From the cell containing the given text, extract its center point as [x, y] coordinate. 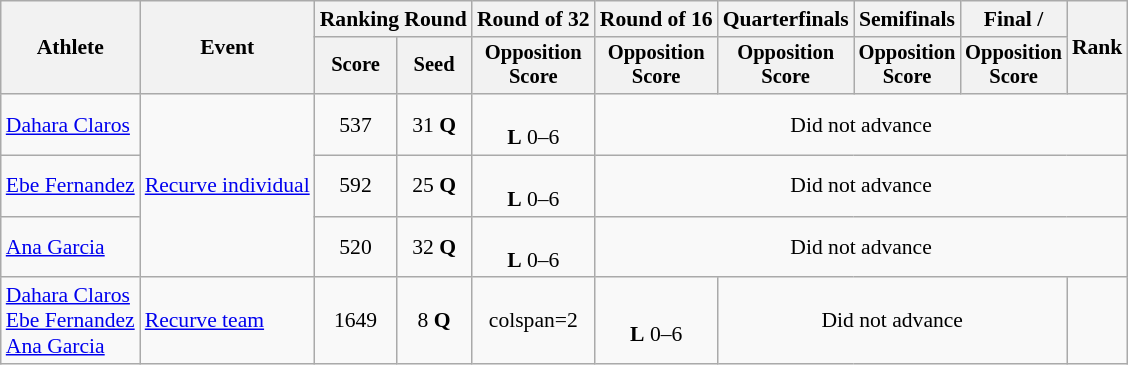
Ebe Fernandez [70, 186]
Round of 16 [656, 19]
Round of 32 [534, 19]
1649 [356, 322]
592 [356, 186]
Final / [1014, 19]
31 Q [434, 124]
32 Q [434, 248]
8 Q [434, 322]
Event [228, 48]
Athlete [70, 48]
Ana Garcia [70, 248]
Dahara ClarosEbe FernandezAna Garcia [70, 322]
520 [356, 248]
Seed [434, 66]
Ranking Round [394, 19]
Recurve team [228, 322]
Rank [1098, 48]
Dahara Claros [70, 124]
Recurve individual [228, 186]
537 [356, 124]
Score [356, 66]
Quarterfinals [786, 19]
Semifinals [908, 19]
25 Q [434, 186]
colspan=2 [534, 322]
